Output the [X, Y] coordinate of the center of the cell containing the given text.  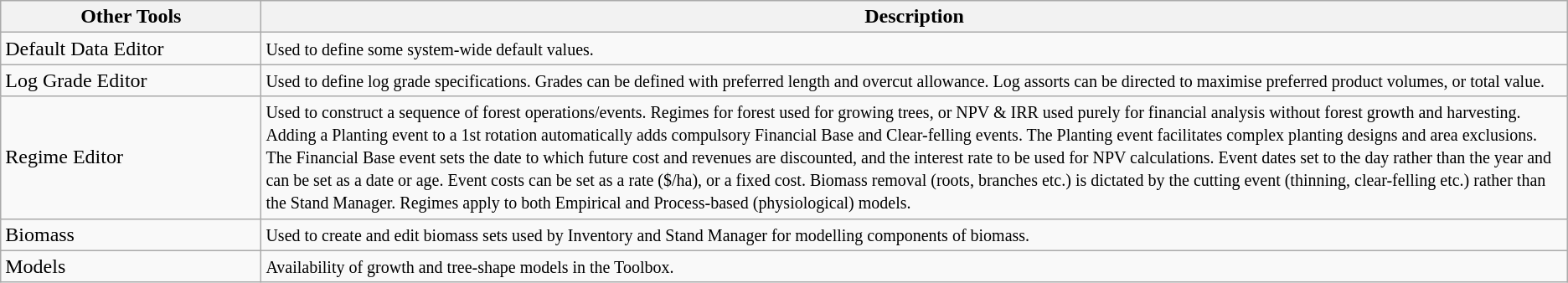
Used to create and edit biomass sets used by Inventory and Stand Manager for modelling components of biomass. [915, 234]
Biomass [131, 234]
Other Tools [131, 17]
Models [131, 266]
Description [915, 17]
Used to define some system-wide default values. [915, 49]
Availability of growth and tree-shape models in the Toolbox. [915, 266]
Default Data Editor [131, 49]
Regime Editor [131, 157]
Log Grade Editor [131, 80]
